Output the (X, Y) coordinate of the center of the cell containing the given text.  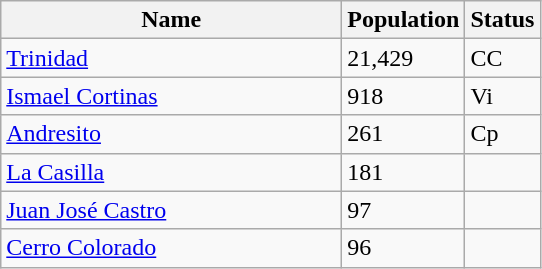
Vi (502, 96)
Andresito (172, 134)
97 (404, 210)
181 (404, 172)
Juan José Castro (172, 210)
Population (404, 20)
96 (404, 248)
Cp (502, 134)
Status (502, 20)
CC (502, 58)
Trinidad (172, 58)
Cerro Colorado (172, 248)
La Casilla (172, 172)
261 (404, 134)
Ismael Cortinas (172, 96)
21,429 (404, 58)
918 (404, 96)
Name (172, 20)
